For the text-containing cell, return its midpoint in [X, Y] coordinate format. 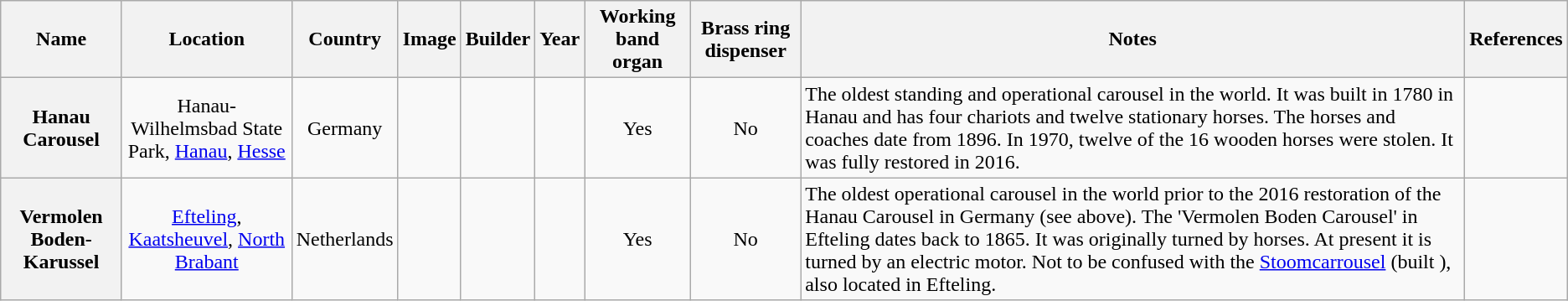
Brass ring dispenser [745, 39]
Working band organ [638, 39]
Location [206, 39]
Builder [498, 39]
Notes [1132, 39]
Country [345, 39]
Germany [345, 127]
Image [429, 39]
Efteling, Kaatsheuvel, North Brabant [206, 239]
Year [560, 39]
References [1516, 39]
Netherlands [345, 239]
Vermolen Boden-Karussel [62, 239]
Hanau Carousel [62, 127]
Name [62, 39]
Hanau-Wilhelmsbad State Park, Hanau, Hesse [206, 127]
